Locate the cell with the specified text and output its [X, Y] center coordinate. 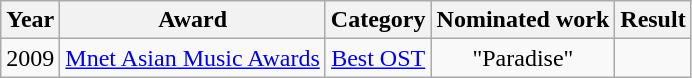
2009 [30, 58]
Result [653, 20]
Year [30, 20]
Award [193, 20]
Mnet Asian Music Awards [193, 58]
Category [378, 20]
Best OST [378, 58]
"Paradise" [523, 58]
Nominated work [523, 20]
